Output the (x, y) coordinate of the center of the cell containing the given text.  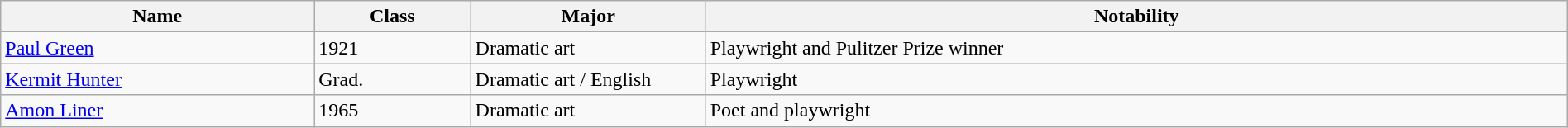
Name (157, 17)
Major (588, 17)
Playwright (1136, 79)
1921 (392, 48)
Playwright and Pulitzer Prize winner (1136, 48)
Notability (1136, 17)
Amon Liner (157, 111)
Paul Green (157, 48)
Kermit Hunter (157, 79)
Dramatic art / English (588, 79)
Class (392, 17)
Grad. (392, 79)
Poet and playwright (1136, 111)
1965 (392, 111)
